Extract the (x, y) coordinate from the center of the cell holding the provided text.  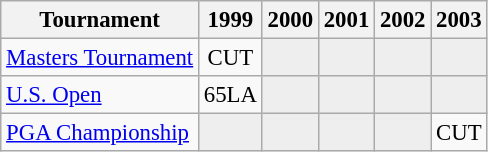
2001 (346, 20)
65LA (231, 95)
Masters Tournament (100, 58)
U.S. Open (100, 95)
2000 (290, 20)
PGA Championship (100, 133)
2003 (459, 20)
2002 (403, 20)
1999 (231, 20)
Tournament (100, 20)
